For the text-containing cell, return its midpoint in (X, Y) coordinate format. 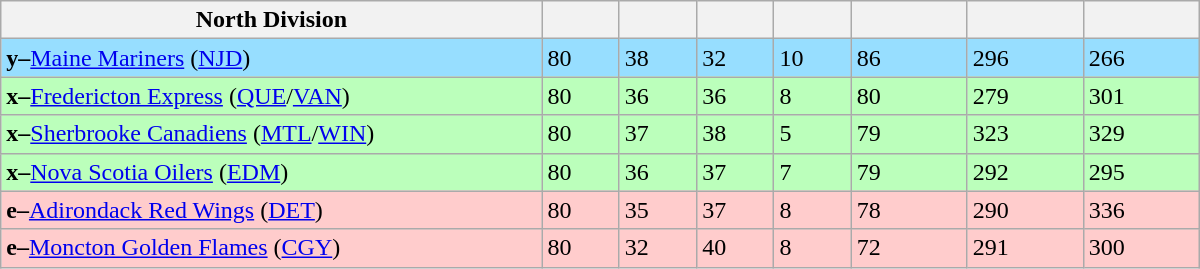
x–Sherbrooke Canadiens (MTL/WIN) (272, 134)
291 (1025, 248)
296 (1025, 58)
301 (1141, 96)
279 (1025, 96)
266 (1141, 58)
North Division (272, 20)
x–Nova Scotia Oilers (EDM) (272, 172)
7 (812, 172)
323 (1025, 134)
78 (909, 210)
e–Moncton Golden Flames (CGY) (272, 248)
10 (812, 58)
329 (1141, 134)
72 (909, 248)
y–Maine Mariners (NJD) (272, 58)
300 (1141, 248)
290 (1025, 210)
e–Adirondack Red Wings (DET) (272, 210)
295 (1141, 172)
x–Fredericton Express (QUE/VAN) (272, 96)
5 (812, 134)
86 (909, 58)
35 (658, 210)
40 (736, 248)
292 (1025, 172)
336 (1141, 210)
